Detect which cell encompasses the target text, then output its [X, Y] center coordinate. 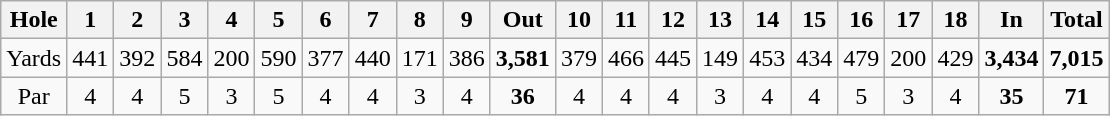
479 [862, 58]
Hole [34, 20]
7,015 [1076, 58]
1 [90, 20]
6 [326, 20]
18 [956, 20]
8 [420, 20]
440 [372, 58]
171 [420, 58]
386 [466, 58]
Out [522, 20]
392 [138, 58]
15 [814, 20]
466 [626, 58]
429 [956, 58]
In [1012, 20]
445 [672, 58]
17 [908, 20]
584 [184, 58]
11 [626, 20]
Par [34, 96]
Yards [34, 58]
71 [1076, 96]
441 [90, 58]
590 [278, 58]
14 [768, 20]
Total [1076, 20]
9 [466, 20]
379 [578, 58]
13 [720, 20]
7 [372, 20]
149 [720, 58]
434 [814, 58]
10 [578, 20]
453 [768, 58]
2 [138, 20]
35 [1012, 96]
3,581 [522, 58]
3,434 [1012, 58]
36 [522, 96]
377 [326, 58]
16 [862, 20]
12 [672, 20]
